Identify which cell holds the provided text, then report its [x, y] central coordinate. 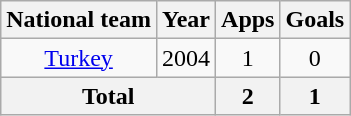
National team [79, 20]
Apps [248, 20]
Turkey [79, 58]
Goals [315, 20]
2 [248, 96]
0 [315, 58]
Total [108, 96]
2004 [186, 58]
Year [186, 20]
